Search for the cell housing the specified text and yield its [x, y] center coordinate. 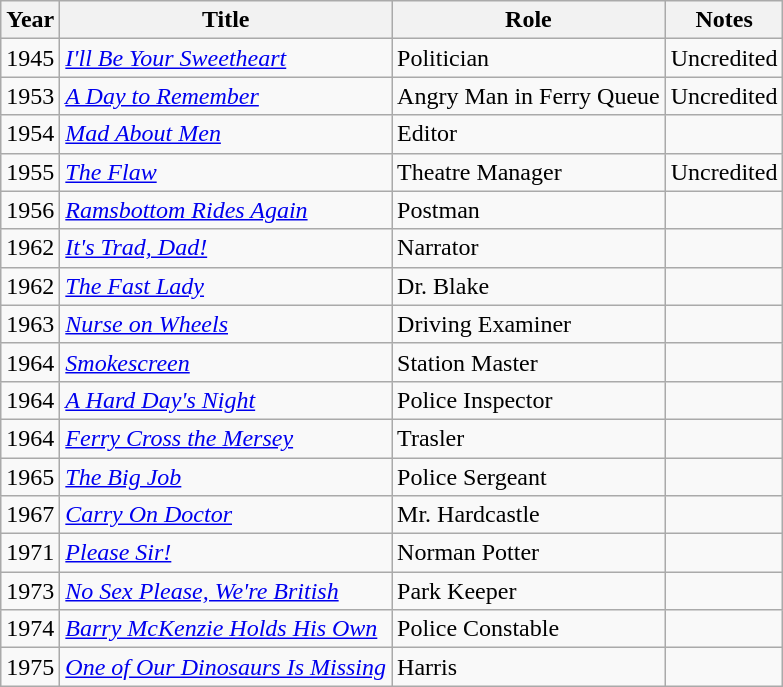
Driving Examiner [529, 324]
Park Keeper [529, 591]
Ferry Cross the Mersey [226, 438]
Harris [529, 667]
Police Constable [529, 629]
1955 [30, 172]
1945 [30, 58]
A Hard Day's Night [226, 400]
Police Sergeant [529, 477]
The Fast Lady [226, 286]
Politician [529, 58]
Role [529, 20]
1971 [30, 553]
Trasler [529, 438]
Narrator [529, 248]
A Day to Remember [226, 96]
Mr. Hardcastle [529, 515]
1953 [30, 96]
Angry Man in Ferry Queue [529, 96]
Norman Potter [529, 553]
The Big Job [226, 477]
Nurse on Wheels [226, 324]
Carry On Doctor [226, 515]
No Sex Please, We're British [226, 591]
Ramsbottom Rides Again [226, 210]
The Flaw [226, 172]
It's Trad, Dad! [226, 248]
Year [30, 20]
1975 [30, 667]
1974 [30, 629]
Title [226, 20]
1967 [30, 515]
Station Master [529, 362]
1963 [30, 324]
One of Our Dinosaurs Is Missing [226, 667]
Theatre Manager [529, 172]
Notes [724, 20]
1954 [30, 134]
Postman [529, 210]
Please Sir! [226, 553]
1956 [30, 210]
1965 [30, 477]
1973 [30, 591]
I'll Be Your Sweetheart [226, 58]
Barry McKenzie Holds His Own [226, 629]
Mad About Men [226, 134]
Police Inspector [529, 400]
Smokescreen [226, 362]
Dr. Blake [529, 286]
Editor [529, 134]
